Scan for the cell matching the given text and deliver its (X, Y) coordinate at center. 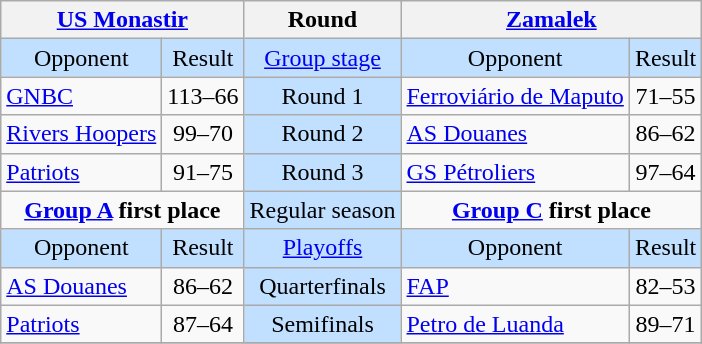
91–75 (203, 172)
87–64 (203, 324)
Round 1 (322, 96)
Regular season (322, 210)
99–70 (203, 134)
82–53 (665, 286)
Ferroviário de Maputo (515, 96)
Group stage (322, 58)
GNBC (82, 96)
89–71 (665, 324)
97–64 (665, 172)
US Monastir (122, 20)
Playoffs (322, 248)
Round 3 (322, 172)
71–55 (665, 96)
Round 2 (322, 134)
Rivers Hoopers (82, 134)
Round (322, 20)
GS Pétroliers (515, 172)
Group C first place (552, 210)
Petro de Luanda (515, 324)
Quarterfinals (322, 286)
113–66 (203, 96)
Semifinals (322, 324)
FAP (515, 286)
Group A first place (122, 210)
Zamalek (552, 20)
